Search for the cell housing the specified text and yield its (x, y) center coordinate. 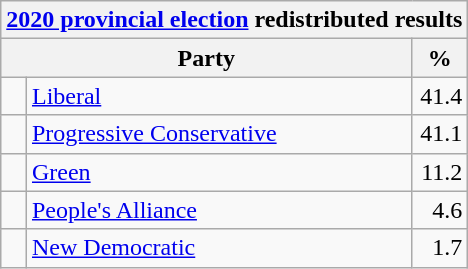
% (440, 58)
41.4 (440, 96)
41.1 (440, 134)
Progressive Conservative (218, 134)
New Democratic (218, 248)
People's Alliance (218, 210)
1.7 (440, 248)
11.2 (440, 172)
2020 provincial election redistributed results (234, 20)
Green (218, 172)
Liberal (218, 96)
4.6 (440, 210)
Party (206, 58)
